Extract the [X, Y] coordinate from the center of the cell holding the provided text.  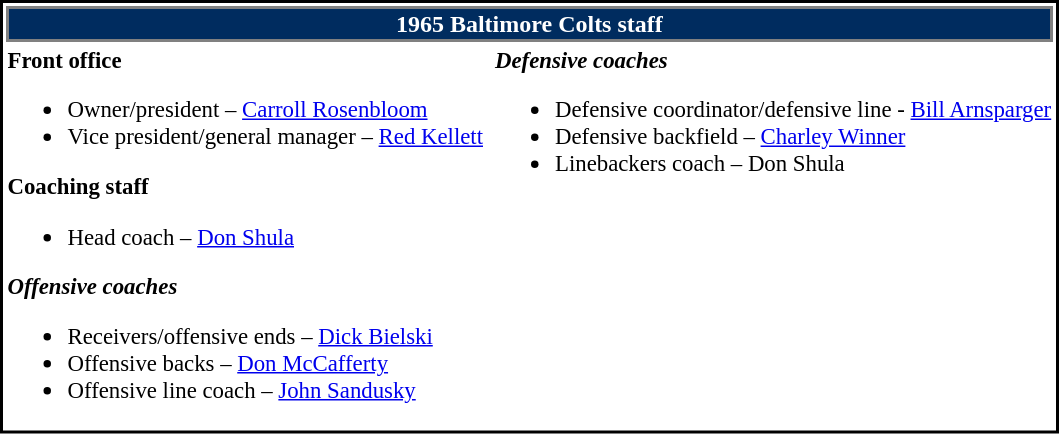
1965 Baltimore Colts staff [530, 24]
Defensive coachesDefensive coordinator/defensive line - Bill ArnspargerDefensive backfield – Charley WinnerLinebackers coach – Don Shula [774, 236]
